Locate the cell with the specified text and output its [X, Y] center coordinate. 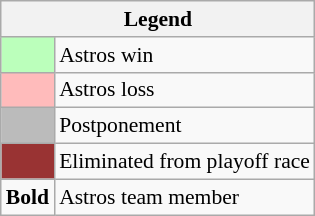
Legend [158, 19]
Eliminated from playoff race [184, 162]
Astros loss [184, 90]
Astros win [184, 55]
Astros team member [184, 197]
Bold [28, 197]
Postponement [184, 126]
